Find where the given text appears and provide that cell's center as [X, Y] coordinate. 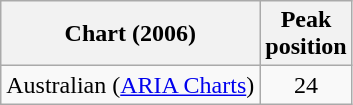
Australian (ARIA Charts) [130, 85]
Chart (2006) [130, 34]
Peakposition [306, 34]
24 [306, 85]
